Find where the given text appears and provide that cell's center as [X, Y] coordinate. 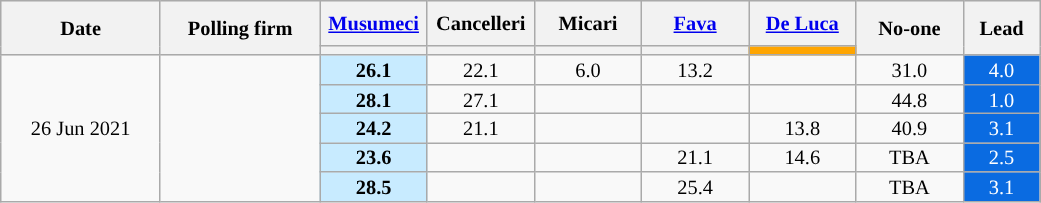
6.0 [588, 70]
Polling firm [240, 28]
24.2 [374, 128]
Musumeci [374, 22]
13.2 [696, 70]
13.8 [802, 128]
23.6 [374, 156]
2.5 [1002, 156]
14.6 [802, 156]
27.1 [480, 98]
44.8 [910, 98]
Fava [696, 22]
31.0 [910, 70]
Cancelleri [480, 22]
Micari [588, 22]
Date [81, 28]
No-one [910, 28]
26.1 [374, 70]
1.0 [1002, 98]
22.1 [480, 70]
Lead [1002, 28]
28.5 [374, 186]
25.4 [696, 186]
28.1 [374, 98]
26 Jun 2021 [81, 128]
40.9 [910, 128]
4.0 [1002, 70]
De Luca [802, 22]
